Output the (X, Y) coordinate of the center of the cell containing the given text.  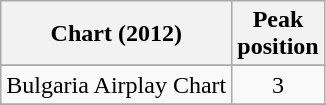
Peakposition (278, 34)
3 (278, 85)
Chart (2012) (116, 34)
Bulgaria Airplay Chart (116, 85)
